Determine the (x, y) coordinate at the center of the cell enclosing the given text.  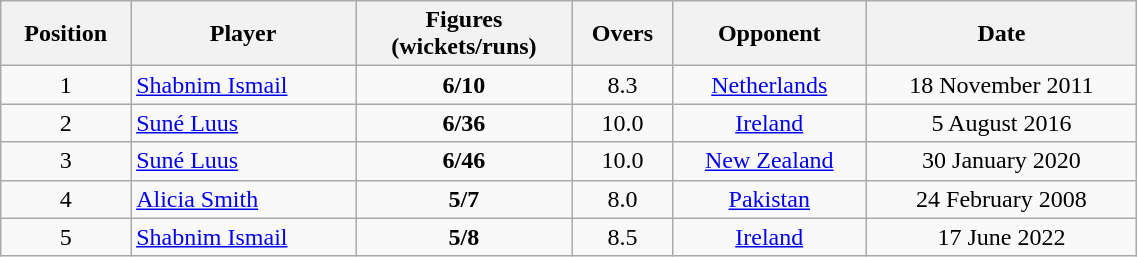
8.0 (622, 199)
Figures(wickets/runs) (464, 34)
5/8 (464, 237)
Position (66, 34)
Overs (622, 34)
8.5 (622, 237)
30 January 2020 (1002, 161)
Netherlands (770, 85)
6/36 (464, 123)
4 (66, 199)
5 (66, 237)
6/46 (464, 161)
24 February 2008 (1002, 199)
Date (1002, 34)
18 November 2011 (1002, 85)
5/7 (464, 199)
1 (66, 85)
8.3 (622, 85)
3 (66, 161)
5 August 2016 (1002, 123)
17 June 2022 (1002, 237)
Pakistan (770, 199)
New Zealand (770, 161)
6/10 (464, 85)
Opponent (770, 34)
2 (66, 123)
Alicia Smith (244, 199)
Player (244, 34)
